Extract the [x, y] coordinate from the center of the cell holding the provided text.  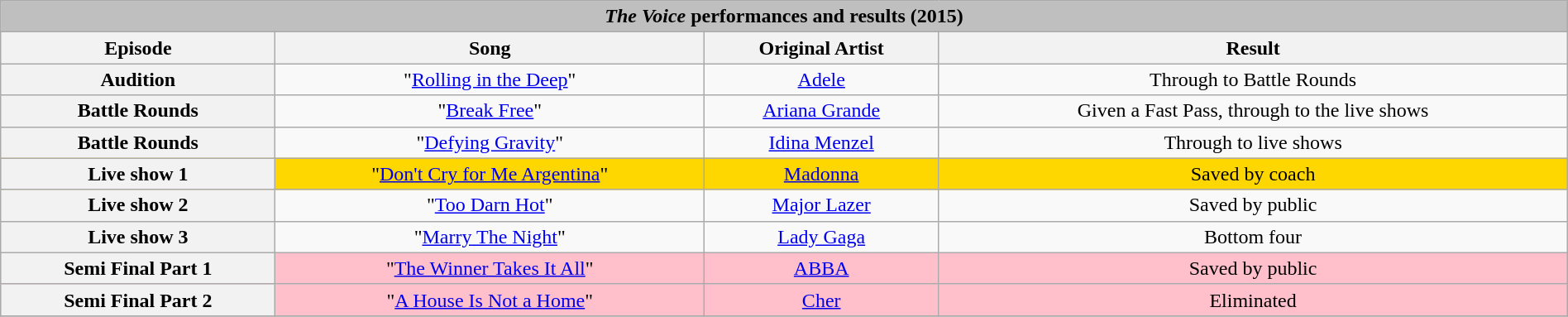
Semi Final Part 1 [138, 268]
Idina Menzel [822, 142]
"A House Is Not a Home" [490, 300]
ABBA [822, 268]
Adele [822, 79]
"Don't Cry for Me Argentina" [490, 174]
"The Winner Takes It All" [490, 268]
"Rolling in the Deep" [490, 79]
Result [1253, 48]
"Defying Gravity" [490, 142]
Lady Gaga [822, 237]
Audition [138, 79]
Given a Fast Pass, through to the live shows [1253, 111]
Bottom four [1253, 237]
Ariana Grande [822, 111]
Madonna [822, 174]
Original Artist [822, 48]
"Too Darn Hot" [490, 205]
The Voice performances and results (2015) [784, 17]
"Break Free" [490, 111]
Live show 3 [138, 237]
Cher [822, 300]
Semi Final Part 2 [138, 300]
Song [490, 48]
Saved by coach [1253, 174]
Eliminated [1253, 300]
Live show 1 [138, 174]
Live show 2 [138, 205]
Major Lazer [822, 205]
Episode [138, 48]
Through to live shows [1253, 142]
Through to Battle Rounds [1253, 79]
"Marry The Night" [490, 237]
